Identify which cell holds the provided text, then report its [x, y] central coordinate. 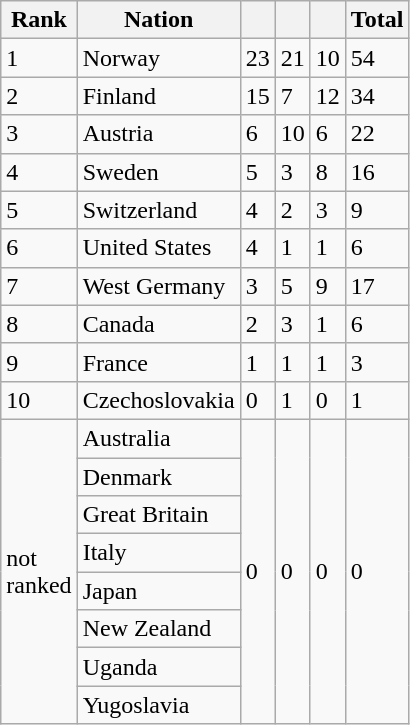
Norway [158, 58]
Sweden [158, 172]
15 [258, 96]
34 [377, 96]
Italy [158, 553]
Finland [158, 96]
21 [292, 58]
17 [377, 286]
France [158, 362]
Japan [158, 591]
Australia [158, 438]
Total [377, 20]
16 [377, 172]
Canada [158, 324]
Denmark [158, 477]
West Germany [158, 286]
Switzerland [158, 210]
Rank [39, 20]
Great Britain [158, 515]
23 [258, 58]
54 [377, 58]
Nation [158, 20]
12 [328, 96]
Yugoslavia [158, 705]
New Zealand [158, 629]
notranked [39, 571]
Uganda [158, 667]
Austria [158, 134]
22 [377, 134]
United States [158, 248]
Czechoslovakia [158, 400]
